Find where the given text appears and provide that cell's center as [x, y] coordinate. 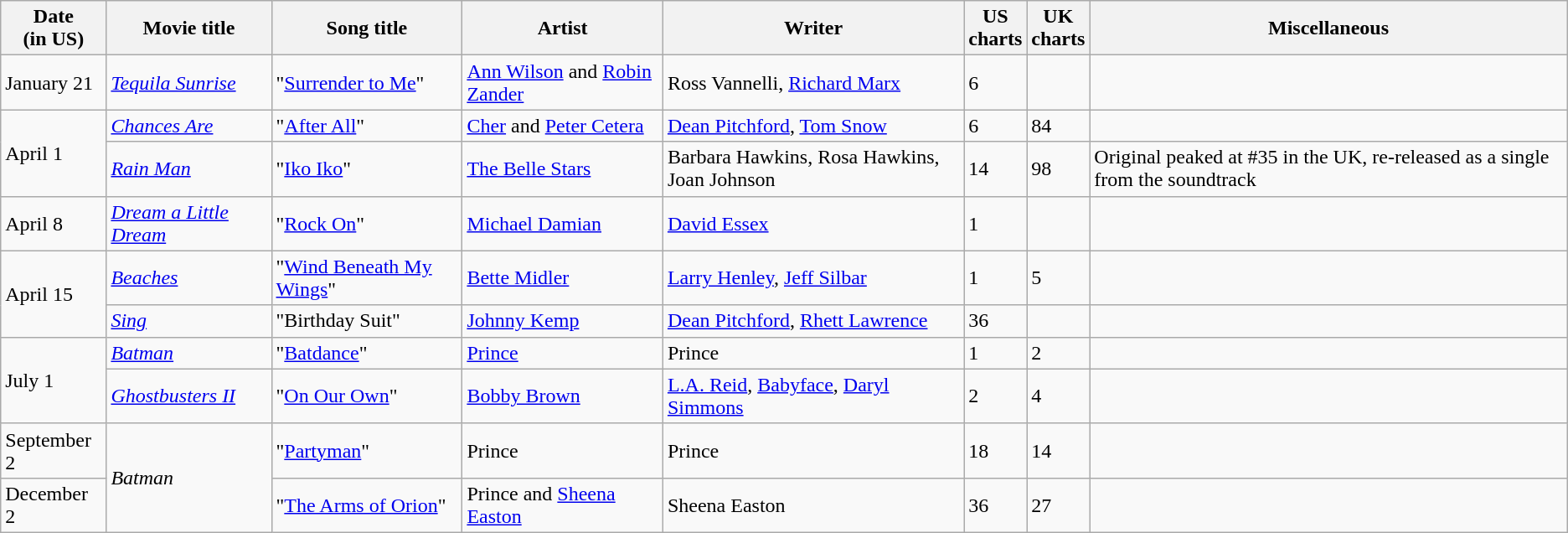
Larry Henley, Jeff Silbar [812, 278]
84 [1059, 126]
April 1 [54, 153]
September 2 [54, 451]
Ann Wilson and Robin Zander [563, 82]
5 [1059, 278]
98 [1059, 169]
Barbara Hawkins, Rosa Hawkins, Joan Johnson [812, 169]
David Essex [812, 223]
Miscellaneous [1328, 28]
Chances Are [189, 126]
Ghostbusters II [189, 396]
UKcharts [1059, 28]
"Birthday Suit" [367, 321]
Ross Vannelli, Richard Marx [812, 82]
April 15 [54, 293]
"Batdance" [367, 353]
Bobby Brown [563, 396]
L.A. Reid, Babyface, Daryl Simmons [812, 396]
Cher and Peter Cetera [563, 126]
July 1 [54, 380]
27 [1059, 505]
4 [1059, 396]
Song title [367, 28]
Prince and Sheena Easton [563, 505]
Johnny Kemp [563, 321]
January 21 [54, 82]
"The Arms of Orion" [367, 505]
"Partyman" [367, 451]
Sing [189, 321]
Rain Man [189, 169]
Artist [563, 28]
"Wind Beneath My Wings" [367, 278]
Beaches [189, 278]
"Iko Iko" [367, 169]
The Belle Stars [563, 169]
"Rock On" [367, 223]
"On Our Own" [367, 396]
"Surrender to Me" [367, 82]
April 8 [54, 223]
Tequila Sunrise [189, 82]
Dean Pitchford, Rhett Lawrence [812, 321]
Dream a Little Dream [189, 223]
18 [995, 451]
Dean Pitchford, Tom Snow [812, 126]
Date(in US) [54, 28]
Writer [812, 28]
Original peaked at #35 in the UK, re-released as a single from the soundtrack [1328, 169]
December 2 [54, 505]
"After All" [367, 126]
Michael Damian [563, 223]
Sheena Easton [812, 505]
Bette Midler [563, 278]
Movie title [189, 28]
US charts [995, 28]
